Return (x, y) of the center of cell containing provided text 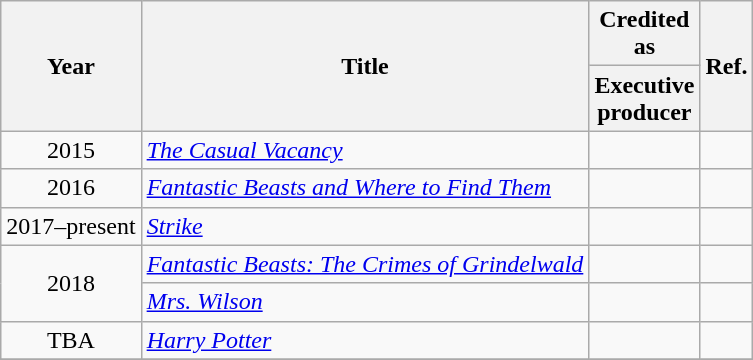
Fantastic Beasts: The Crimes of Grindelwald (365, 264)
Harry Potter (365, 340)
2016 (71, 188)
Fantastic Beasts and Where to Find Them (365, 188)
Mrs. Wilson (365, 302)
TBA (71, 340)
Title (365, 66)
2017–present (71, 226)
Year (71, 66)
Strike (365, 226)
2018 (71, 283)
Credited as (644, 34)
2015 (71, 150)
Executive producer (644, 98)
Ref. (726, 66)
The Casual Vacancy (365, 150)
